For the text-containing cell, return its midpoint in [x, y] coordinate format. 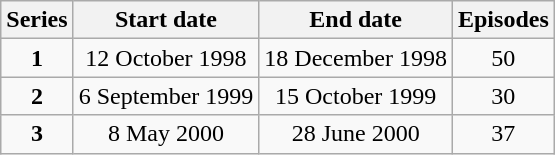
30 [503, 96]
8 May 2000 [166, 134]
15 October 1999 [356, 96]
Start date [166, 20]
50 [503, 58]
6 September 1999 [166, 96]
28 June 2000 [356, 134]
37 [503, 134]
Episodes [503, 20]
End date [356, 20]
2 [37, 96]
Series [37, 20]
18 December 1998 [356, 58]
3 [37, 134]
12 October 1998 [166, 58]
1 [37, 58]
